Return (x, y) of the center of cell containing provided text 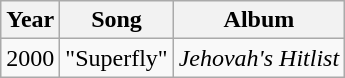
Album (259, 20)
2000 (30, 58)
Song (116, 20)
Jehovah's Hitlist (259, 58)
Year (30, 20)
"Superfly" (116, 58)
